From the cell containing the given text, extract its center point as (x, y) coordinate. 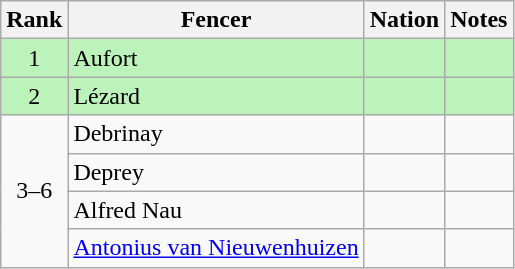
Rank (34, 20)
3–6 (34, 191)
1 (34, 58)
Alfred Nau (216, 210)
Antonius van Nieuwenhuizen (216, 248)
2 (34, 96)
Nation (404, 20)
Lézard (216, 96)
Deprey (216, 172)
Notes (479, 20)
Aufort (216, 58)
Fencer (216, 20)
Debrinay (216, 134)
